Identify which cell holds the provided text, then report its (X, Y) central coordinate. 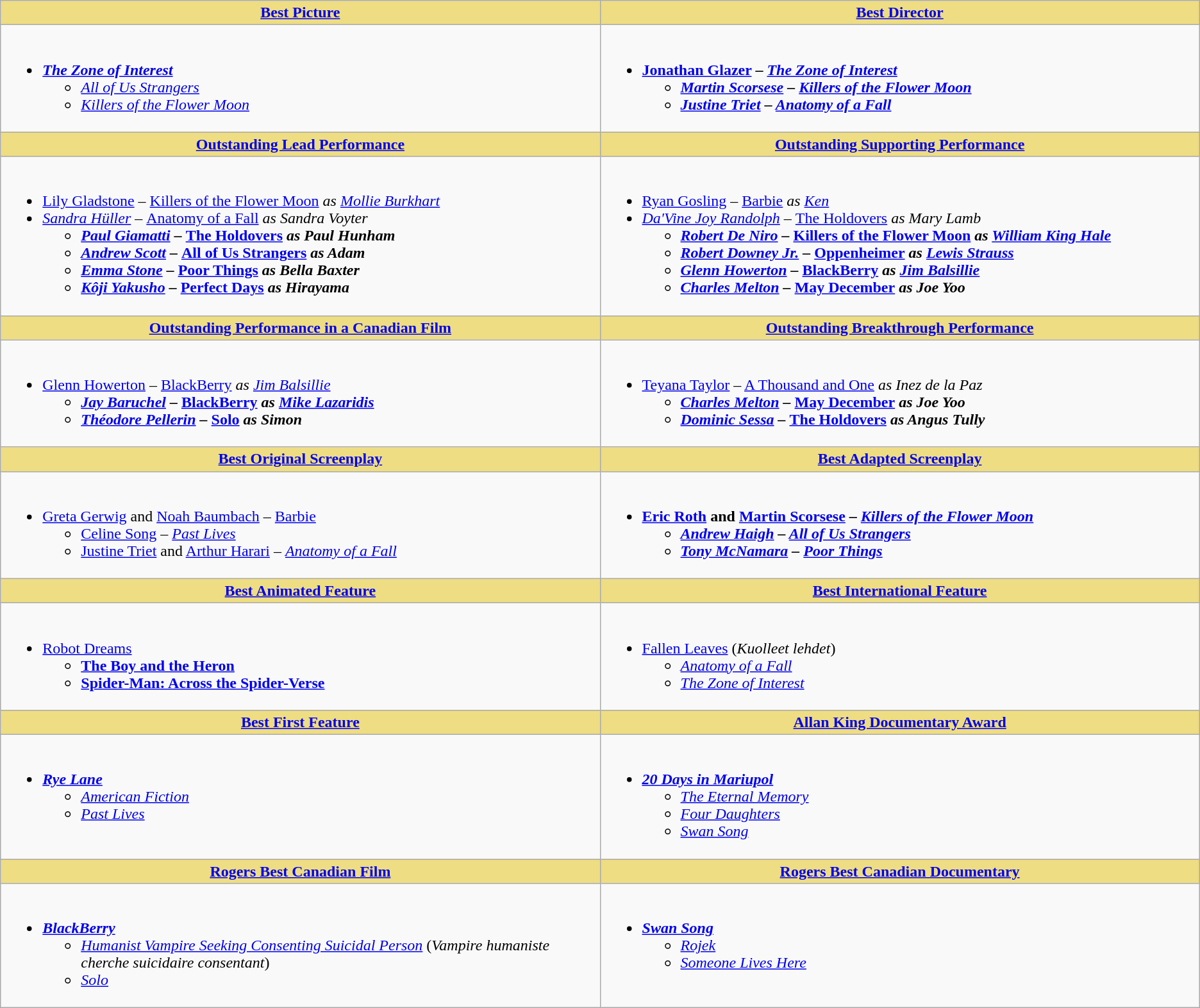
Outstanding Lead Performance (300, 144)
Best Adapted Screenplay (900, 459)
Greta Gerwig and Noah Baumbach – BarbieCeline Song – Past LivesJustine Triet and Arthur Harari – Anatomy of a Fall (300, 525)
Rogers Best Canadian Documentary (900, 871)
Rogers Best Canadian Film (300, 871)
Fallen Leaves (Kuolleet lehdet)Anatomy of a FallThe Zone of Interest (900, 657)
Eric Roth and Martin Scorsese – Killers of the Flower MoonAndrew Haigh – All of Us StrangersTony McNamara – Poor Things (900, 525)
Swan SongRojekSomeone Lives Here (900, 946)
Best International Feature (900, 591)
Outstanding Performance in a Canadian Film (300, 328)
Allan King Documentary Award (900, 722)
Best Animated Feature (300, 591)
BlackBerryHumanist Vampire Seeking Consenting Suicidal Person (Vampire humaniste cherche suicidaire consentant)Solo (300, 946)
Best Director (900, 13)
Glenn Howerton – BlackBerry as Jim BalsillieJay Baruchel – BlackBerry as Mike LazaridisThéodore Pellerin – Solo as Simon (300, 394)
Jonathan Glazer – The Zone of InterestMartin Scorsese – Killers of the Flower MoonJustine Triet – Anatomy of a Fall (900, 78)
Outstanding Supporting Performance (900, 144)
Robot DreamsThe Boy and the HeronSpider-Man: Across the Spider-Verse (300, 657)
Best First Feature (300, 722)
Best Original Screenplay (300, 459)
Teyana Taylor – A Thousand and One as Inez de la PazCharles Melton – May December as Joe YooDominic Sessa – The Holdovers as Angus Tully (900, 394)
Rye LaneAmerican FictionPast Lives (300, 796)
The Zone of InterestAll of Us StrangersKillers of the Flower Moon (300, 78)
20 Days in MariupolThe Eternal MemoryFour DaughtersSwan Song (900, 796)
Outstanding Breakthrough Performance (900, 328)
Best Picture (300, 13)
